Pinpoint the cell where the given text exists, returning its (x, y) midpoint coordinate. 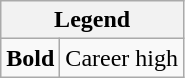
Bold (30, 58)
Legend (92, 20)
Career high (122, 58)
